From the cell containing the given text, extract its center point as [X, Y] coordinate. 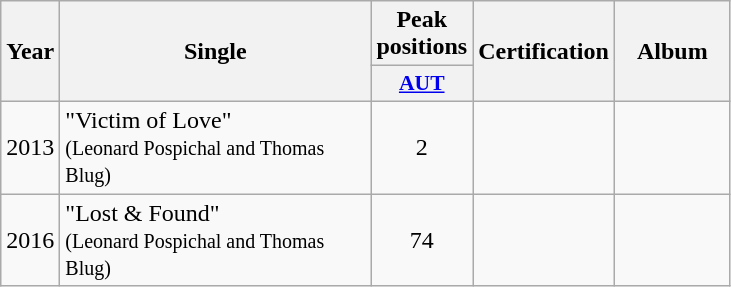
"Victim of Love" (Leonard Pospichal and Thomas Blug) [216, 147]
Year [30, 52]
Certification [544, 52]
2016 [30, 240]
2013 [30, 147]
Album [672, 52]
AUT [422, 84]
"Lost & Found" (Leonard Pospichal and Thomas Blug) [216, 240]
Peak positions [422, 34]
Single [216, 52]
2 [422, 147]
74 [422, 240]
